Output the [x, y] coordinate of the center of the cell containing the given text.  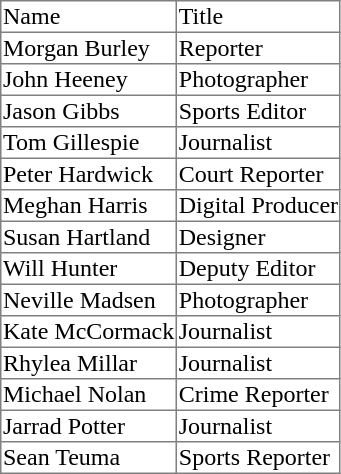
Sports Reporter [259, 458]
Name [89, 17]
Neville Madsen [89, 300]
Tom Gillespie [89, 143]
Jason Gibbs [89, 111]
Michael Nolan [89, 395]
Sean Teuma [89, 458]
Sports Editor [259, 111]
Susan Hartland [89, 237]
Designer [259, 237]
Will Hunter [89, 269]
Crime Reporter [259, 395]
Jarrad Potter [89, 426]
Morgan Burley [89, 48]
Deputy Editor [259, 269]
Court Reporter [259, 174]
Meghan Harris [89, 206]
Reporter [259, 48]
Title [259, 17]
Peter Hardwick [89, 174]
Rhylea Millar [89, 363]
John Heeney [89, 80]
Kate McCormack [89, 332]
Digital Producer [259, 206]
